From the cell containing the given text, extract its center point as (X, Y) coordinate. 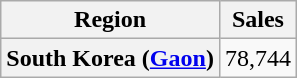
South Korea (Gaon) (110, 58)
Sales (258, 20)
78,744 (258, 58)
Region (110, 20)
